Extract the [x, y] coordinate from the center of the cell holding the provided text.  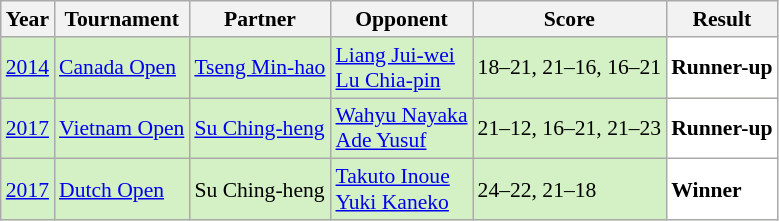
Dutch Open [122, 190]
Partner [260, 19]
21–12, 16–21, 21–23 [570, 128]
Result [722, 19]
Wahyu Nayaka Ade Yusuf [401, 128]
18–21, 21–16, 16–21 [570, 68]
24–22, 21–18 [570, 190]
Winner [722, 190]
Tournament [122, 19]
Liang Jui-wei Lu Chia-pin [401, 68]
Vietnam Open [122, 128]
Year [28, 19]
Tseng Min-hao [260, 68]
2014 [28, 68]
Score [570, 19]
Canada Open [122, 68]
Takuto Inoue Yuki Kaneko [401, 190]
Opponent [401, 19]
